Output the (X, Y) coordinate of the center of the cell containing the given text.  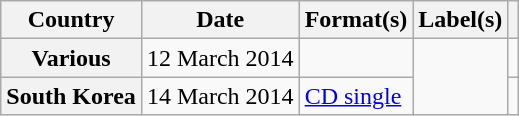
Country (72, 20)
Format(s) (356, 20)
Label(s) (460, 20)
Date (220, 20)
12 March 2014 (220, 58)
South Korea (72, 96)
CD single (356, 96)
Various (72, 58)
14 March 2014 (220, 96)
